From the cell containing the given text, extract its center point as [x, y] coordinate. 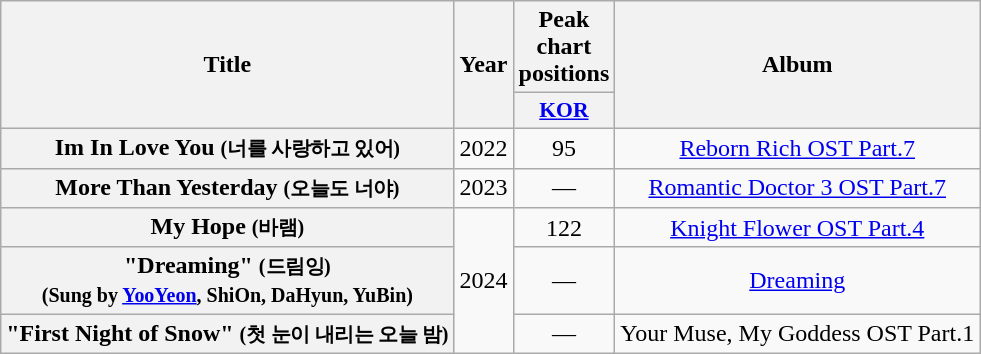
Knight Flower OST Part.4 [798, 228]
Reborn Rich OST Part.7 [798, 148]
2022 [484, 148]
My Hope (바램) [228, 228]
Your Muse, My Goddess OST Part.1 [798, 334]
Title [228, 65]
Dreaming [798, 280]
"First Night of Snow" (첫 눈이 내리는 오늘 밤) [228, 334]
Peak chart positions [564, 47]
More Than Yesterday (오늘도 너야) [228, 188]
Album [798, 65]
KOR [564, 111]
95 [564, 148]
Year [484, 65]
"Dreaming" (드림잉)(Sung by YooYeon, ShiOn, DaHyun, YuBin) [228, 280]
Romantic Doctor 3 OST Part.7 [798, 188]
2024 [484, 281]
Im In Love You (너를 사랑하고 있어) [228, 148]
122 [564, 228]
2023 [484, 188]
